Capture the cell that displays the provided text and extract its [X, Y] central coordinate. 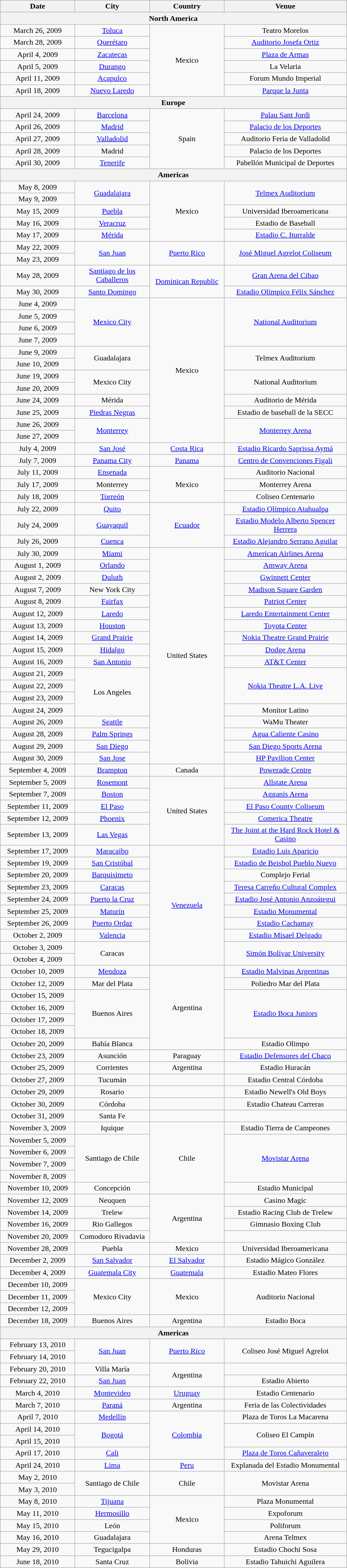
Parque la Junta [285, 91]
December 10, 2009 [38, 1284]
Powerade Centre [285, 770]
El Paso County Coliseum [285, 806]
September 26, 2009 [38, 923]
October 4, 2009 [38, 959]
June 10, 2009 [38, 364]
Nuevo Laredo [112, 91]
October 25, 2009 [38, 1068]
September 24, 2009 [38, 899]
June 4, 2009 [38, 304]
October 16, 2009 [38, 1008]
Cuenca [112, 541]
San José [112, 448]
Córdoba [112, 1104]
Guatemala [187, 1272]
Tenerife [112, 163]
Guayaquil [112, 525]
September 20, 2009 [38, 875]
Acapulco [112, 78]
May 15, 2010 [38, 1526]
August 22, 2009 [38, 686]
October 17, 2009 [38, 1020]
September 11, 2009 [38, 806]
Plaza de Toros La Macarena [285, 1417]
Los Angeles [112, 692]
San Diego Sports Arena [285, 746]
October 10, 2009 [38, 971]
Agganis Arena [285, 794]
August 23, 2009 [38, 698]
October 2, 2009 [38, 935]
November 7, 2009 [38, 1164]
Comerica Theatre [285, 818]
July 17, 2009 [38, 484]
Complejo Ferial [285, 875]
Durango [112, 66]
Estadio Olímpico Atahualpa [285, 509]
WaMu Theater [285, 722]
Trelew [112, 1212]
Querétaro [112, 42]
Feria de las Colectividades [285, 1405]
Date [38, 6]
July 11, 2009 [38, 472]
Estadio Boca Juniors [285, 1014]
Estadio C. Iturralde [285, 235]
Bolivia [187, 1562]
September 19, 2009 [38, 863]
Toluca [112, 30]
Rosario [112, 1092]
Torreón [112, 497]
Estadio Luis Aparicio [285, 851]
Valencia [112, 935]
July 24, 2009 [38, 525]
Estadio Central Córdoba [285, 1080]
August 29, 2009 [38, 746]
April 7, 2010 [38, 1417]
May 16, 2010 [38, 1538]
June 27, 2009 [38, 436]
Nokia Theatre L.A. Live [285, 686]
Expoforum [285, 1513]
Estadio Newell's Old Boys [285, 1092]
Europe [173, 103]
Puerto Ordaz [112, 923]
August 8, 2009 [38, 602]
San Salvador [112, 1260]
New York City [112, 590]
November 8, 2009 [38, 1176]
AT&T Center [285, 662]
September 25, 2009 [38, 911]
Allstate Arena [285, 782]
Piedras Negras [112, 412]
Estadio Municipal [285, 1188]
Barcelona [112, 115]
August 21, 2009 [38, 674]
June 24, 2009 [38, 400]
August 30, 2009 [38, 758]
Grand Prairie [112, 638]
Simón Bolívar University [285, 953]
Plaza de Toros Cañaveralejo [285, 1453]
Puerto la Cruz [112, 899]
September 12, 2009 [38, 818]
October 18, 2009 [38, 1032]
Estadio Mágico González [285, 1260]
Asunción [112, 1056]
Barquisimeto [112, 875]
Nokia Theatre Grand Prairie [285, 638]
Estadio de Baseball [285, 223]
May 29, 2010 [38, 1550]
September 23, 2009 [38, 887]
August 24, 2009 [38, 710]
HP Pavilion Center [285, 758]
September 17, 2009 [38, 851]
City [112, 6]
San Jose [112, 758]
November 14, 2009 [38, 1212]
Zacatecas [112, 54]
October 27, 2009 [38, 1080]
Poliforum [285, 1526]
San Cristóbal [112, 863]
February 14, 2010 [38, 1357]
Santa Fe [112, 1116]
Seattle [112, 722]
Estadio Mateo Flores [285, 1272]
May 17, 2009 [38, 235]
Auditorio Feria de Valladolid [285, 139]
Palau Sant Jordi [285, 115]
October 31, 2009 [38, 1116]
Laredo Entertainment Center [285, 614]
October 12, 2009 [38, 984]
June 20, 2009 [38, 388]
July 7, 2009 [38, 460]
Tegucigalpa [112, 1550]
September 5, 2009 [38, 782]
February 22, 2010 [38, 1381]
Santa Cruz [112, 1562]
July 30, 2009 [38, 553]
June 5, 2009 [38, 316]
Poliedro Mar del Plata [285, 984]
August 28, 2009 [38, 734]
August 13, 2009 [38, 626]
April 28, 2009 [38, 151]
Gran Arena del Cibao [285, 275]
October 20, 2009 [38, 1044]
Estadio Racing Club de Trelew [285, 1212]
November 6, 2009 [38, 1152]
Forum Mundo Imperial [285, 78]
June 26, 2009 [38, 424]
Plaza de Armas [285, 54]
Estadio Huracán [285, 1068]
October 3, 2009 [38, 947]
Estadio Misael Delgado [285, 935]
March 28, 2009 [38, 42]
May 28, 2009 [38, 275]
March 7, 2010 [38, 1405]
Veracruz [112, 223]
September 7, 2009 [38, 794]
Explanada del Estadio Monumental [285, 1465]
Mendoza [112, 971]
Plaza Monumental [285, 1501]
April 27, 2009 [38, 139]
August 12, 2009 [38, 614]
May 22, 2009 [38, 247]
Boston [112, 794]
Amway Arena [285, 565]
Hidalgo [112, 650]
Estadio Olímpico Félix Sánchez [285, 292]
May 15, 2009 [38, 211]
June 18, 2010 [38, 1562]
July 26, 2009 [38, 541]
December 11, 2009 [38, 1296]
Tijuana [112, 1501]
Peru [187, 1465]
August 15, 2009 [38, 650]
November 16, 2009 [38, 1224]
Dominican Republic [187, 282]
Estadio de baseball de la SECC [285, 412]
Neuquen [112, 1200]
October 29, 2009 [38, 1092]
Santo Domingo [112, 292]
April 17, 2010 [38, 1453]
October 23, 2009 [38, 1056]
Cali [112, 1453]
Estadio Defensores del Chaco [285, 1056]
July 22, 2009 [38, 509]
May 3, 2010 [38, 1489]
Estadio José Antonio Anzoátegui [285, 899]
José Miguel Agrelot Coliseum [285, 253]
Ecuador [187, 525]
May 9, 2009 [38, 199]
December 12, 2009 [38, 1309]
Teresa Carreño Cultural Complex [285, 887]
Pabellón Municipal de Deportes [285, 163]
Estadio Alejandro Serrano Aguilar [285, 541]
March 4, 2010 [38, 1393]
Panama City [112, 460]
Monitor Latino [285, 710]
August 2, 2009 [38, 578]
Bogotá [112, 1435]
Venezuela [187, 905]
Corrientes [112, 1068]
San Diego [112, 746]
November 12, 2009 [38, 1200]
Palm Springs [112, 734]
Coliseo Centenario [285, 497]
Venue [285, 6]
Madison Square Garden [285, 590]
Gimnasio Boxing Club [285, 1224]
April 15, 2010 [38, 1441]
León [112, 1526]
Ensenada [112, 472]
September 4, 2009 [38, 770]
May 8, 2010 [38, 1501]
La Velaria [285, 66]
Arena Telmex [285, 1538]
December 2, 2009 [38, 1260]
Tucumán [112, 1080]
Lima [112, 1465]
May 30, 2009 [38, 292]
Spain [187, 139]
Paraná [112, 1405]
El Paso [112, 806]
Villa María [112, 1369]
April 18, 2009 [38, 91]
Concepción [112, 1188]
Laredo [112, 614]
Valladolid [112, 139]
August 26, 2009 [38, 722]
Estadio Abierto [285, 1381]
American Airlines Arena [285, 553]
December 4, 2009 [38, 1272]
November 20, 2009 [38, 1236]
Estadio de Beisbol Pueblo Nuevo [285, 863]
Teatro Morelos [285, 30]
November 5, 2009 [38, 1140]
Maracaibo [112, 851]
Comodoro Rivadavia [112, 1236]
October 30, 2009 [38, 1104]
Coliseo El Campín [285, 1435]
Estadio Chateau Carreras [285, 1104]
Colombia [187, 1435]
July 4, 2009 [38, 448]
May 11, 2010 [38, 1513]
Miami [112, 553]
Estadio Ricardo Saprissa Aymá [285, 448]
Fairfax [112, 602]
Duluth [112, 578]
April 4, 2009 [38, 54]
August 14, 2009 [38, 638]
February 13, 2010 [38, 1345]
Estadio Monumental [285, 911]
May 2, 2010 [38, 1477]
Iquique [112, 1128]
Estadio Centenario [285, 1393]
October 15, 2009 [38, 996]
February 20, 2010 [38, 1369]
Estadio Malvinas Argentinas [285, 971]
July 18, 2009 [38, 497]
April 26, 2009 [38, 127]
Rosemont [112, 782]
Maturín [112, 911]
Gwinnett Center [285, 578]
September 13, 2009 [38, 835]
April 14, 2010 [38, 1429]
Estadio Olimpo [285, 1044]
June 9, 2009 [38, 352]
North America [173, 18]
Santiago de los Caballeros [112, 275]
Auditorio de Mérida [285, 400]
Centro de Convenciones Figali [285, 460]
April 24, 2009 [38, 115]
March 26, 2009 [38, 30]
June 6, 2009 [38, 328]
Country [187, 6]
Casino Magic [285, 1200]
Quito [112, 509]
San Antonio [112, 662]
Dodge Arena [285, 650]
Medellín [112, 1417]
May 16, 2009 [38, 223]
Panama [187, 460]
May 23, 2009 [38, 259]
August 7, 2009 [38, 590]
Canada [187, 770]
June 7, 2009 [38, 340]
Hermosillo [112, 1513]
April 30, 2009 [38, 163]
Estadio Chochi Sosa [285, 1550]
November 28, 2009 [38, 1248]
April 5, 2009 [38, 66]
November 10, 2009 [38, 1188]
Phoenix [112, 818]
Estadio Tierra de Campeones [285, 1128]
Estadio Tahuichi Aguilera [285, 1562]
The Joint at the Hard Rock Hotel & Casino [285, 835]
Estadio Modelo Alberto Spencer Herrera [285, 525]
Rio Gallegos [112, 1224]
Orlando [112, 565]
Costa Rica [187, 448]
Coliseo José Miguel Agrelot [285, 1351]
Mar del Plata [112, 984]
El Salvador [187, 1260]
May 8, 2009 [38, 187]
Brampton [112, 770]
June 19, 2009 [38, 376]
Las Vegas [112, 835]
Estadio Cachamay [285, 923]
Toyota Center [285, 626]
Agua Caliente Casino [285, 734]
Bahía Blanca [112, 1044]
Montevideo [112, 1393]
Auditorio Josefa Ortiz [285, 42]
June 25, 2009 [38, 412]
April 11, 2009 [38, 78]
Houston [112, 626]
August 1, 2009 [38, 565]
November 3, 2009 [38, 1128]
Paraguay [187, 1056]
December 18, 2009 [38, 1321]
Patriot Center [285, 602]
Guatemala City [112, 1272]
August 16, 2009 [38, 662]
Uruguay [187, 1393]
Honduras [187, 1550]
Estadio Boca [285, 1321]
April 24, 2010 [38, 1465]
